Return (x, y) of the center of cell containing provided text 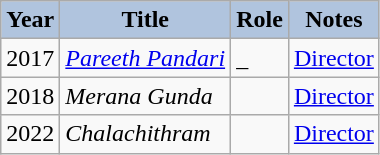
Year (30, 20)
Merana Gunda (146, 96)
2018 (30, 96)
Pareeth Pandari (146, 58)
_ (260, 58)
Notes (334, 20)
Title (146, 20)
2022 (30, 134)
2017 (30, 58)
Role (260, 20)
Chalachithram (146, 134)
